For the text-containing cell, return its midpoint in (X, Y) coordinate format. 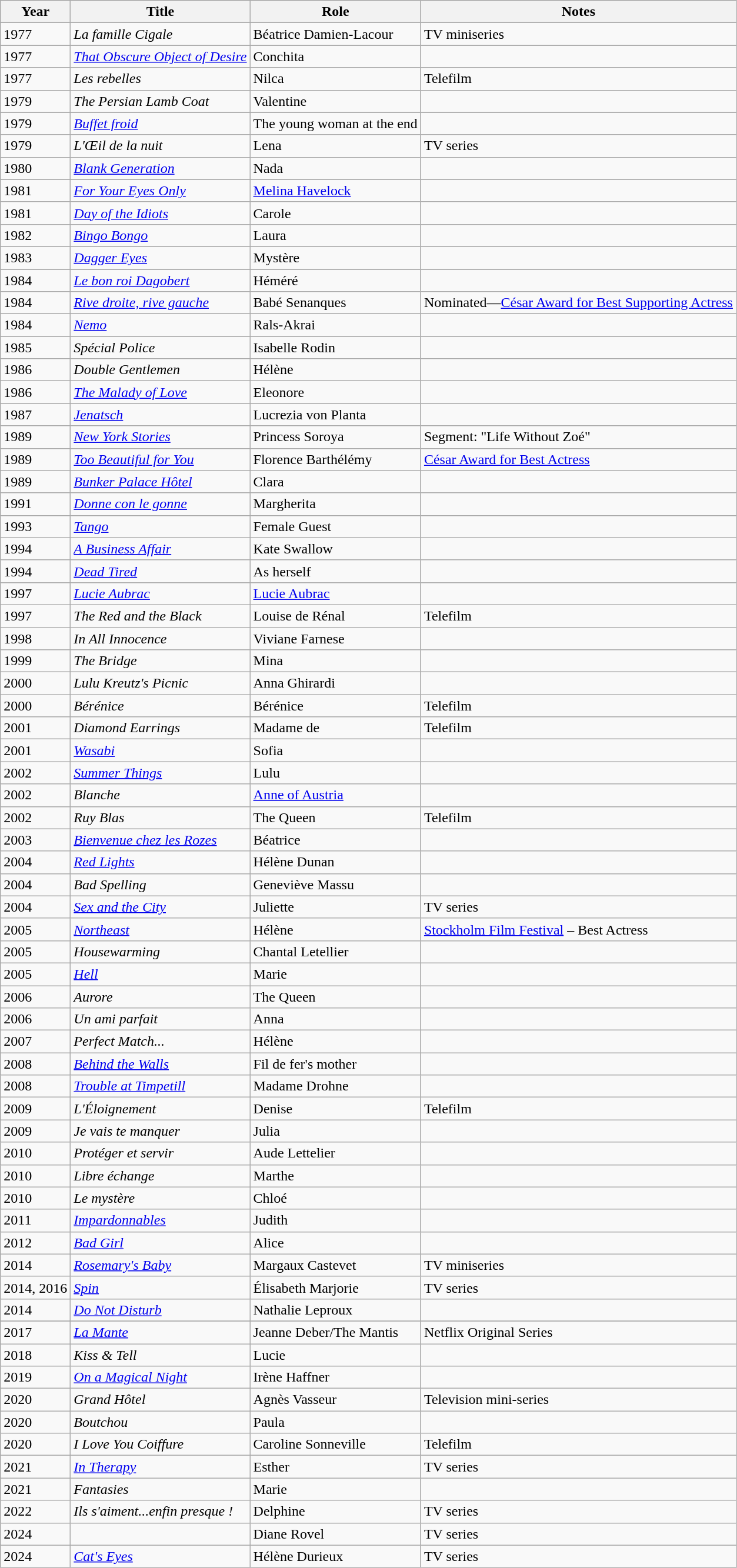
2019 (35, 1377)
Rosemary's Baby (160, 1265)
Denise (335, 1109)
Behind the Walls (160, 1064)
La Mante (160, 1332)
Ils s'aiment...enfin presque ! (160, 1512)
Bienvenue chez les Rozes (160, 840)
Agnès Vasseur (335, 1400)
Eleonore (335, 392)
Wasabi (160, 750)
Margherita (335, 504)
Jeanne Deber/The Mantis (335, 1332)
Impardonnables (160, 1220)
Anna Ghirardi (335, 683)
That Obscure Object of Desire (160, 56)
Title (160, 12)
Cat's Eyes (160, 1556)
Béatrice (335, 840)
Libre échange (160, 1176)
1998 (35, 638)
Day of the Idiots (160, 213)
1983 (35, 258)
Lucrezia von Planta (335, 415)
Spécial Police (160, 348)
1993 (35, 526)
Margaux Castevet (335, 1265)
Bad Girl (160, 1243)
Dead Tired (160, 571)
Double Gentlemen (160, 370)
Kiss & Tell (160, 1355)
L'Éloignement (160, 1109)
Mystère (335, 258)
New York Stories (160, 437)
The young woman at the end (335, 124)
Protéger et servir (160, 1153)
Melina Havelock (335, 191)
César Award for Best Actress (578, 459)
1991 (35, 504)
Do Not Disturb (160, 1310)
Nemo (160, 325)
Hélène Dunan (335, 862)
Sofia (335, 750)
Bad Spelling (160, 885)
Television mini-series (578, 1400)
Geneviève Massu (335, 885)
Nilca (335, 79)
Juliette (335, 907)
Chantal Letellier (335, 952)
2011 (35, 1220)
For Your Eyes Only (160, 191)
Marthe (335, 1176)
The Red and the Black (160, 616)
Hell (160, 974)
Lulu Kreutz's Picnic (160, 683)
Je vais te manquer (160, 1131)
Fil de fer's mother (335, 1064)
Conchita (335, 56)
Northeast (160, 929)
In Therapy (160, 1467)
Isabelle Rodin (335, 348)
Anne of Austria (335, 795)
1985 (35, 348)
2022 (35, 1512)
Anna (335, 1019)
Perfect Match... (160, 1042)
Blank Generation (160, 168)
Grand Hôtel (160, 1400)
Fantasies (160, 1489)
1987 (35, 415)
Louise de Rénal (335, 616)
Segment: "Life Without Zoé" (578, 437)
Stockholm Film Festival – Best Actress (578, 929)
Carole (335, 213)
Esther (335, 1467)
As herself (335, 571)
Clara (335, 482)
The Malady of Love (160, 392)
Aurore (160, 997)
Delphine (335, 1512)
Role (335, 12)
Tango (160, 526)
Kate Swallow (335, 549)
Nominated—César Award for Best Supporting Actress (578, 303)
Caroline Sonneville (335, 1444)
Julia (335, 1131)
Madame Drohne (335, 1086)
Housewarming (160, 952)
1982 (35, 235)
Paula (335, 1422)
Le mystère (160, 1198)
Trouble at Timpetill (160, 1086)
Spin (160, 1287)
Ruy Blas (160, 818)
2003 (35, 840)
Judith (335, 1220)
Laura (335, 235)
2014, 2016 (35, 1287)
Aude Lettelier (335, 1153)
Donne con le gonne (160, 504)
Lena (335, 146)
Buffet froid (160, 124)
La famille Cigale (160, 34)
Florence Barthélémy (335, 459)
Lulu (335, 773)
1980 (35, 168)
1999 (35, 661)
I Love You Coiffure (160, 1444)
The Persian Lamb Coat (160, 101)
Dagger Eyes (160, 258)
Blanche (160, 795)
Le bon roi Dagobert (160, 281)
Diane Rovel (335, 1534)
Too Beautiful for You (160, 459)
Princess Soroya (335, 437)
Netflix Original Series (578, 1332)
Nada (335, 168)
Jenatsch (160, 415)
Héméré (335, 281)
Notes (578, 12)
Red Lights (160, 862)
Boutchou (160, 1422)
Bunker Palace Hôtel (160, 482)
2018 (35, 1355)
2017 (35, 1332)
Year (35, 12)
L'Œil de la nuit (160, 146)
Nathalie Leproux (335, 1310)
Un ami parfait (160, 1019)
2012 (35, 1243)
Alice (335, 1243)
Female Guest (335, 526)
Béatrice Damien-Lacour (335, 34)
Élisabeth Marjorie (335, 1287)
Lucie (335, 1355)
2007 (35, 1042)
In All Innocence (160, 638)
Hélène Durieux (335, 1556)
Babé Senanques (335, 303)
On a Magical Night (160, 1377)
Viviane Farnese (335, 638)
Madame de (335, 728)
Rals-Akrai (335, 325)
Diamond Earrings (160, 728)
Rive droite, rive gauche (160, 303)
Mina (335, 661)
Chloé (335, 1198)
Les rebelles (160, 79)
Valentine (335, 101)
Sex and the City (160, 907)
A Business Affair (160, 549)
Irène Haffner (335, 1377)
The Bridge (160, 661)
Bingo Bongo (160, 235)
Summer Things (160, 773)
